Locate the cell with the specified text and output its (x, y) center coordinate. 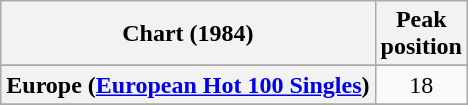
Chart (1984) (188, 34)
Peakposition (421, 34)
Europe (European Hot 100 Singles) (188, 85)
18 (421, 85)
